Pinpoint the cell where the given text exists, returning its (X, Y) midpoint coordinate. 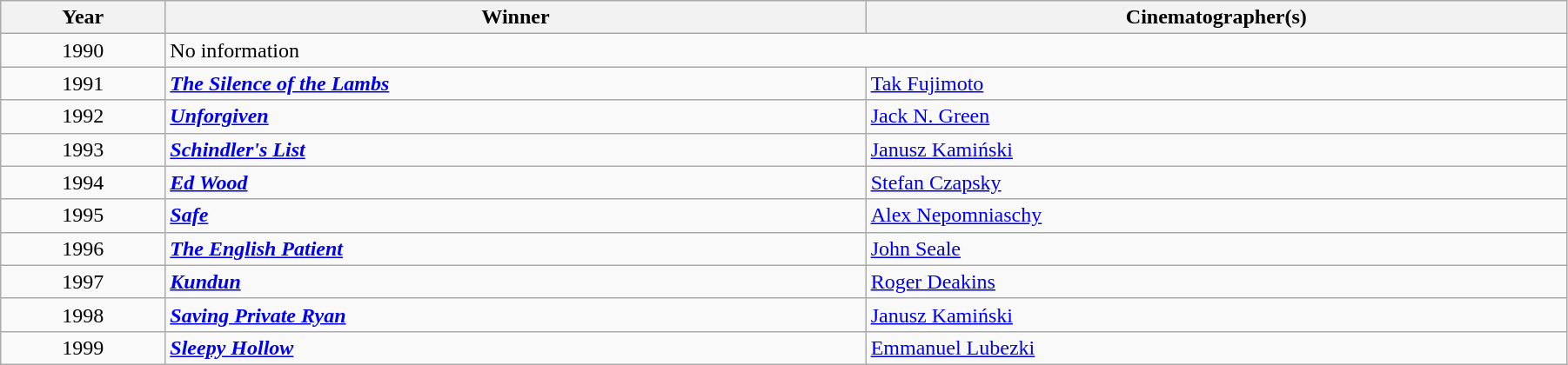
1994 (84, 182)
Winner (515, 17)
The Silence of the Lambs (515, 83)
Year (84, 17)
Tak Fujimoto (1216, 83)
Roger Deakins (1216, 282)
1999 (84, 348)
Emmanuel Lubezki (1216, 348)
Saving Private Ryan (515, 315)
Alex Nepomniaschy (1216, 216)
1995 (84, 216)
Jack N. Green (1216, 116)
The English Patient (515, 249)
Stefan Czapsky (1216, 182)
1992 (84, 116)
1997 (84, 282)
Schindler's List (515, 149)
1993 (84, 149)
1991 (84, 83)
Safe (515, 216)
Kundun (515, 282)
Unforgiven (515, 116)
1990 (84, 50)
Ed Wood (515, 182)
John Seale (1216, 249)
No information (867, 50)
Cinematographer(s) (1216, 17)
1996 (84, 249)
Sleepy Hollow (515, 348)
1998 (84, 315)
